Extract the (X, Y) coordinate from the center of the cell holding the provided text.  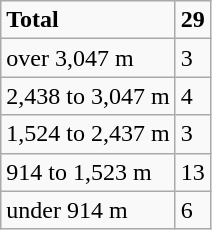
over 3,047 m (88, 58)
under 914 m (88, 210)
13 (192, 172)
Total (88, 20)
29 (192, 20)
1,524 to 2,437 m (88, 134)
2,438 to 3,047 m (88, 96)
4 (192, 96)
914 to 1,523 m (88, 172)
6 (192, 210)
